Detect which cell encompasses the target text, then output its [X, Y] center coordinate. 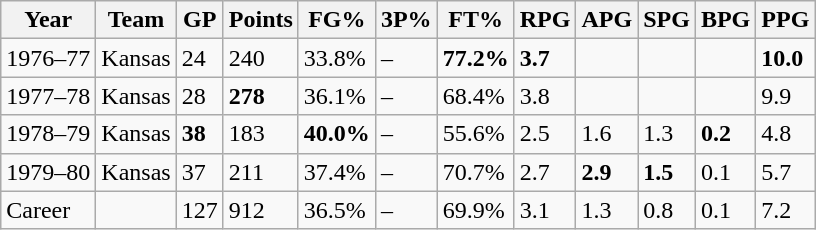
240 [260, 58]
FG% [336, 20]
GP [200, 20]
3P% [406, 20]
278 [260, 96]
9.9 [786, 96]
Team [136, 20]
APG [607, 20]
77.2% [476, 58]
183 [260, 134]
Career [48, 210]
912 [260, 210]
FT% [476, 20]
Points [260, 20]
1.5 [667, 172]
38 [200, 134]
33.8% [336, 58]
1976–77 [48, 58]
1.6 [607, 134]
28 [200, 96]
40.0% [336, 134]
3.1 [545, 210]
1977–78 [48, 96]
RPG [545, 20]
4.8 [786, 134]
PPG [786, 20]
36.5% [336, 210]
2.7 [545, 172]
7.2 [786, 210]
24 [200, 58]
2.9 [607, 172]
37 [200, 172]
Year [48, 20]
127 [200, 210]
69.9% [476, 210]
55.6% [476, 134]
BPG [725, 20]
5.7 [786, 172]
1979–80 [48, 172]
36.1% [336, 96]
3.8 [545, 96]
SPG [667, 20]
211 [260, 172]
1978–79 [48, 134]
37.4% [336, 172]
2.5 [545, 134]
0.8 [667, 210]
70.7% [476, 172]
0.2 [725, 134]
10.0 [786, 58]
3.7 [545, 58]
68.4% [476, 96]
